Determine the (X, Y) coordinate at the center of the cell enclosing the given text.  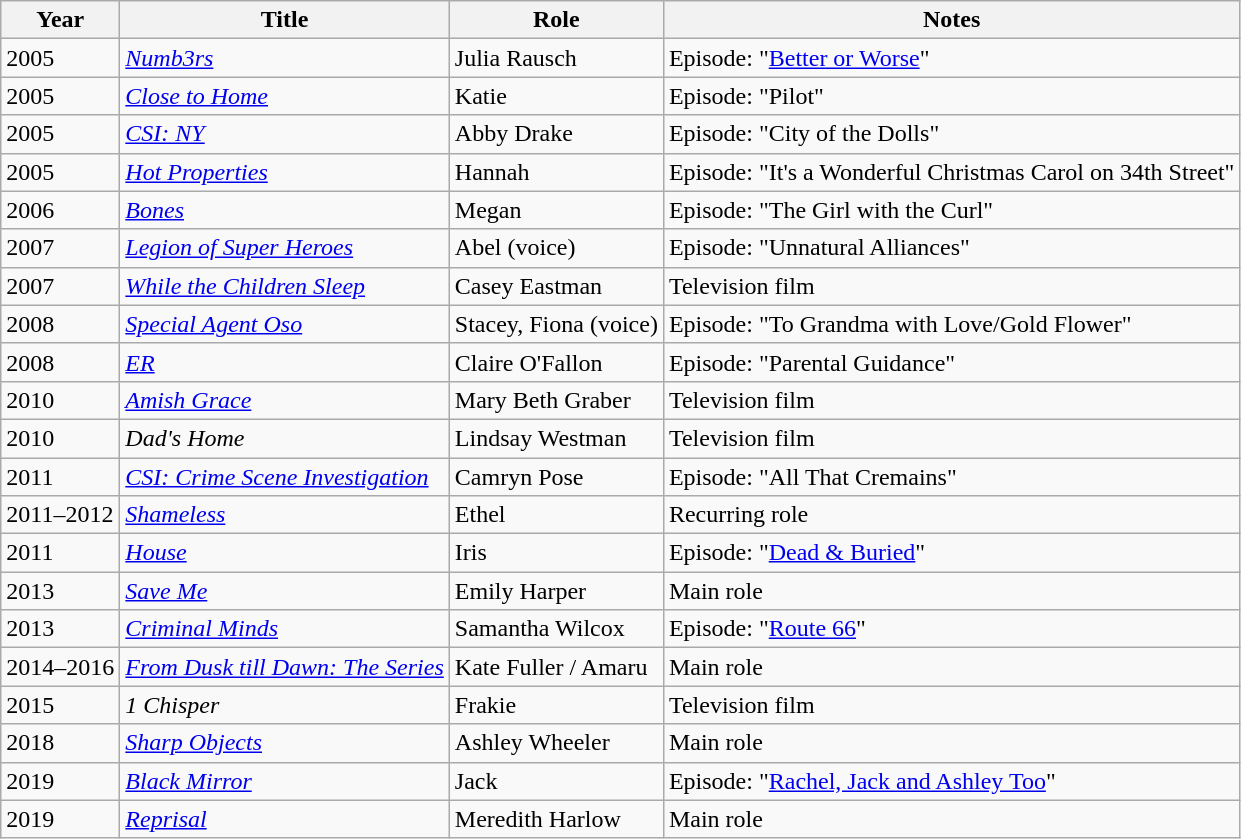
Role (556, 20)
Samantha Wilcox (556, 629)
Episode: "Route 66" (952, 629)
2011–2012 (60, 515)
ER (284, 362)
Episode: "Unnatural Alliances" (952, 248)
Recurring role (952, 515)
House (284, 553)
Megan (556, 210)
Stacey, Fiona (voice) (556, 324)
Notes (952, 20)
Meredith Harlow (556, 819)
1 Chisper (284, 705)
Dad's Home (284, 438)
Shameless (284, 515)
Ashley Wheeler (556, 743)
Emily Harper (556, 591)
Special Agent Oso (284, 324)
Kate Fuller / Amaru (556, 667)
2014–2016 (60, 667)
Abel (voice) (556, 248)
Criminal Minds (284, 629)
Katie (556, 96)
Frakie (556, 705)
Casey Eastman (556, 286)
Julia Rausch (556, 58)
Close to Home (284, 96)
Year (60, 20)
2006 (60, 210)
Jack (556, 781)
Episode: "It's a Wonderful Christmas Carol on 34th Street" (952, 172)
Camryn Pose (556, 477)
Episode: "The Girl with the Curl" (952, 210)
Episode: "Dead & Buried" (952, 553)
Claire O'Fallon (556, 362)
2018 (60, 743)
CSI: NY (284, 134)
Numb3rs (284, 58)
Hot Properties (284, 172)
Episode: "To Grandma with Love/Gold Flower" (952, 324)
Reprisal (284, 819)
Episode: "All That Cremains" (952, 477)
Episode: "Better or Worse" (952, 58)
Sharp Objects (284, 743)
Mary Beth Graber (556, 400)
Lindsay Westman (556, 438)
While the Children Sleep (284, 286)
Legion of Super Heroes (284, 248)
Title (284, 20)
Bones (284, 210)
Episode: "City of the Dolls" (952, 134)
From Dusk till Dawn: The Series (284, 667)
Episode: "Rachel, Jack and Ashley Too" (952, 781)
CSI: Crime Scene Investigation (284, 477)
Iris (556, 553)
Ethel (556, 515)
Episode: "Parental Guidance" (952, 362)
Amish Grace (284, 400)
Hannah (556, 172)
Abby Drake (556, 134)
2015 (60, 705)
Save Me (284, 591)
Black Mirror (284, 781)
Episode: "Pilot" (952, 96)
